Determine the (x, y) coordinate at the center of the cell enclosing the given text.  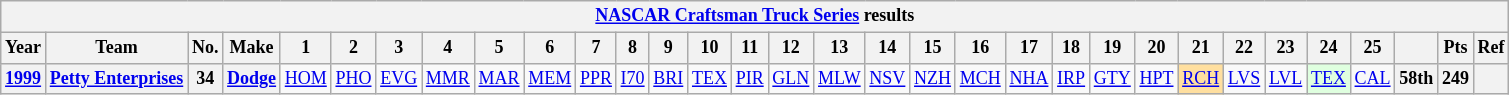
Ref (1491, 48)
MLW (840, 78)
NSV (888, 78)
15 (933, 48)
EVG (399, 78)
18 (1072, 48)
Make (252, 48)
PIR (750, 78)
RCH (1201, 78)
34 (206, 78)
NZH (933, 78)
8 (632, 48)
MAR (499, 78)
24 (1329, 48)
4 (448, 48)
LVL (1286, 78)
23 (1286, 48)
249 (1456, 78)
Year (24, 48)
1 (306, 48)
NASCAR Craftsman Truck Series results (755, 16)
12 (791, 48)
7 (596, 48)
LVS (1244, 78)
5 (499, 48)
2 (354, 48)
HOM (306, 78)
13 (840, 48)
MCH (980, 78)
19 (1112, 48)
11 (750, 48)
21 (1201, 48)
No. (206, 48)
20 (1156, 48)
CAL (1372, 78)
25 (1372, 48)
58th (1416, 78)
PHO (354, 78)
9 (668, 48)
17 (1029, 48)
GLN (791, 78)
Team (116, 48)
Petty Enterprises (116, 78)
3 (399, 48)
I70 (632, 78)
PPR (596, 78)
HPT (1156, 78)
MEM (550, 78)
GTY (1112, 78)
BRI (668, 78)
22 (1244, 48)
MMR (448, 78)
10 (710, 48)
1999 (24, 78)
IRP (1072, 78)
16 (980, 48)
Pts (1456, 48)
NHA (1029, 78)
Dodge (252, 78)
14 (888, 48)
6 (550, 48)
